Identify which cell holds the provided text, then report its [x, y] central coordinate. 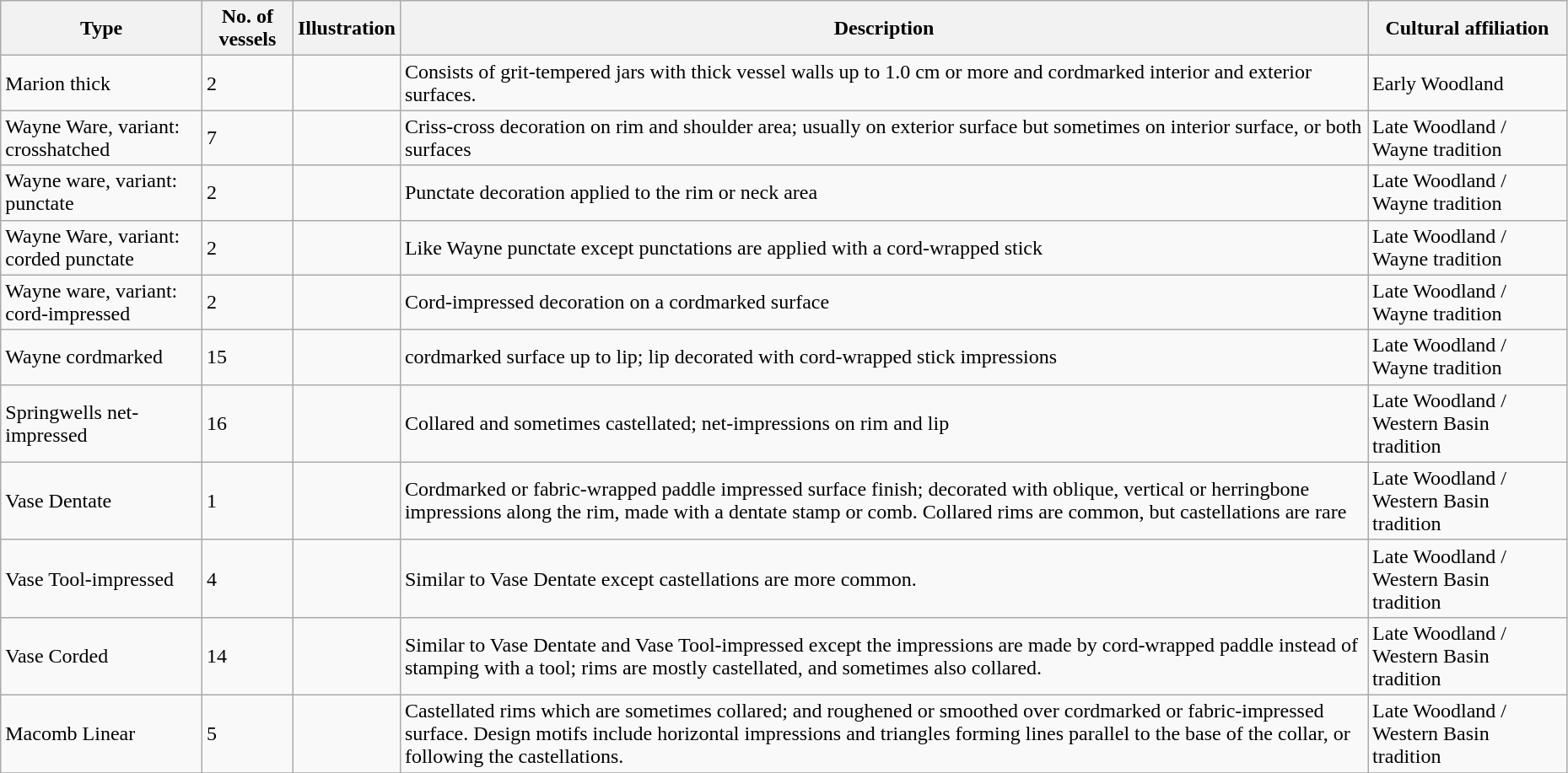
15 [247, 357]
Vase Corded [101, 656]
No. of vessels [247, 29]
Vase Tool-impressed [101, 578]
4 [247, 578]
Collared and sometimes castellated; net-impressions on rim and lip [884, 423]
Illustration [346, 29]
1 [247, 501]
Marion thick [101, 83]
Macomb Linear [101, 733]
Punctate decoration applied to the rim or neck area [884, 192]
Springwells net-impressed [101, 423]
Wayne Ware, variant: crosshatched [101, 138]
7 [247, 138]
Type [101, 29]
5 [247, 733]
Cord-impressed decoration on a cordmarked surface [884, 302]
Criss-cross decoration on rim and shoulder area; usually on exterior surface but sometimes on interior surface, or both surfaces [884, 138]
Like Wayne punctate except punctations are applied with a cord-wrapped stick [884, 248]
Description [884, 29]
Consists of grit-tempered jars with thick vessel walls up to 1.0 cm or more and cordmarked interior and exterior surfaces. [884, 83]
Cultural affiliation [1468, 29]
Early Woodland [1468, 83]
cordmarked surface up to lip; lip decorated with cord-wrapped stick impressions [884, 357]
Similar to Vase Dentate except castellations are more common. [884, 578]
16 [247, 423]
Wayne ware, variant: punctate [101, 192]
Wayne ware, variant: cord-impressed [101, 302]
Wayne cordmarked [101, 357]
Wayne Ware, variant: corded punctate [101, 248]
14 [247, 656]
Vase Dentate [101, 501]
